Output the [x, y] coordinate of the center of the cell containing the given text.  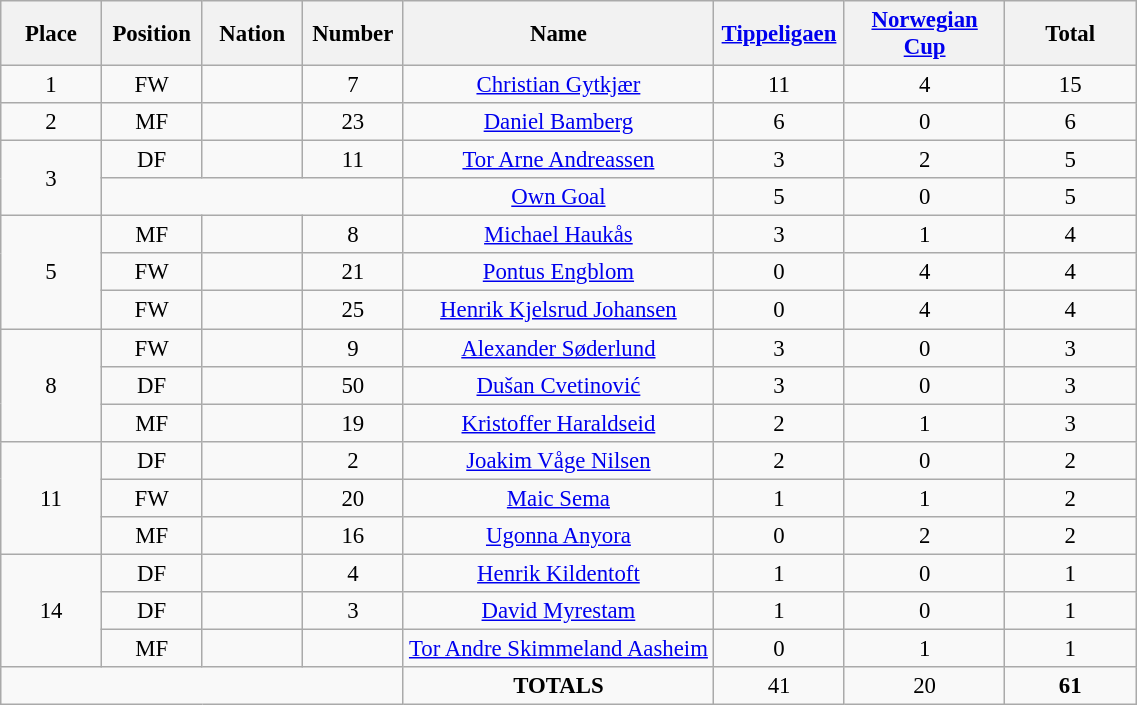
23 [354, 122]
Name [558, 34]
14 [52, 610]
Total [1070, 34]
Number [354, 34]
Alexander Søderlund [558, 348]
Place [52, 34]
Tor Andre Skimmeland Aasheim [558, 648]
Christian Gytkjær [558, 85]
Tippeligaen [780, 34]
Ugonna Anyora [558, 536]
Dušan Cvetinović [558, 385]
Maic Sema [558, 498]
Daniel Bamberg [558, 122]
7 [354, 85]
Tor Arne Andreassen [558, 160]
19 [354, 423]
TOTALS [558, 686]
9 [354, 348]
David Myrestam [558, 611]
Michael Haukås [558, 235]
Henrik Kildentoft [558, 573]
16 [354, 536]
61 [1070, 686]
Joakim Våge Nilsen [558, 460]
Pontus Engblom [558, 273]
41 [780, 686]
Position [152, 34]
Nation [252, 34]
Kristoffer Haraldseid [558, 423]
21 [354, 273]
25 [354, 310]
Henrik Kjelsrud Johansen [558, 310]
Norwegian Cup [924, 34]
50 [354, 385]
Own Goal [558, 197]
15 [1070, 85]
